Locate the cell with the specified text and output its [X, Y] center coordinate. 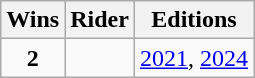
2021, 2024 [194, 58]
Wins [33, 20]
2 [33, 58]
Editions [194, 20]
Rider [100, 20]
